From the cell containing the given text, extract its center point as (x, y) coordinate. 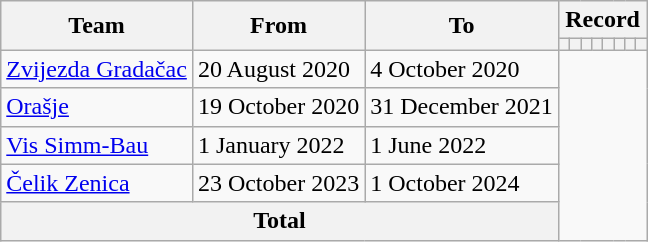
1 June 2022 (462, 145)
23 October 2023 (278, 183)
Orašje (97, 107)
Record (602, 20)
4 October 2020 (462, 69)
Čelik Zenica (97, 183)
20 August 2020 (278, 69)
31 December 2021 (462, 107)
Total (280, 221)
Team (97, 26)
19 October 2020 (278, 107)
1 January 2022 (278, 145)
1 October 2024 (462, 183)
From (278, 26)
Zvijezda Gradačac (97, 69)
To (462, 26)
Vis Simm-Bau (97, 145)
